Return (X, Y) of the center of cell containing provided text 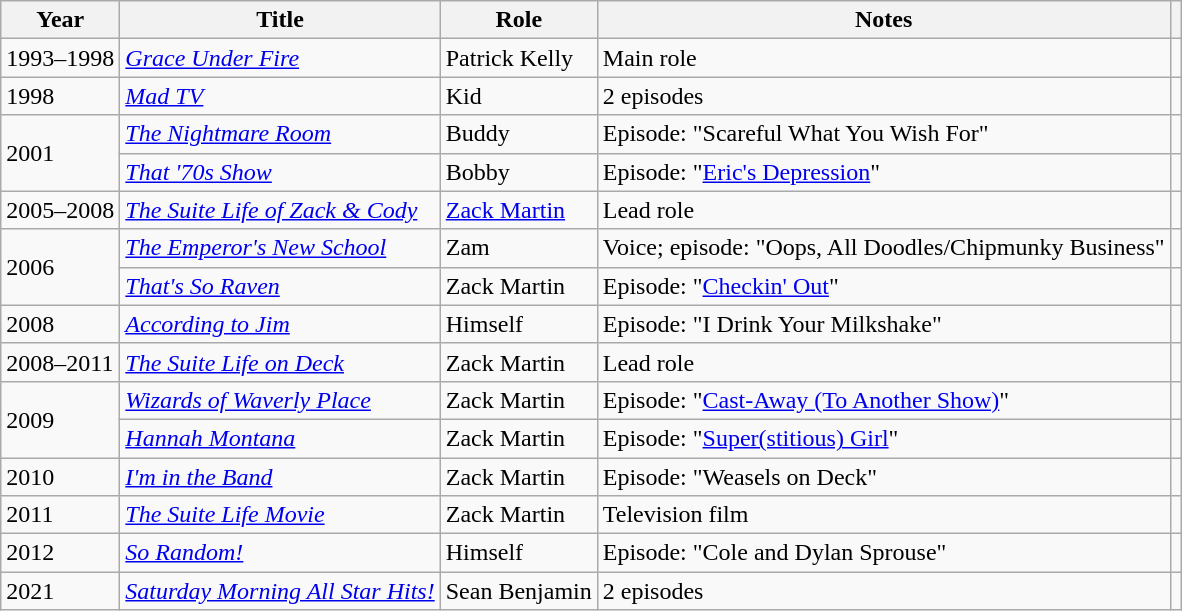
Voice; episode: "Oops, All Doodles/Chipmunky Business" (884, 248)
That '70s Show (280, 172)
Television film (884, 515)
Episode: "Cast-Away (To Another Show)" (884, 400)
Notes (884, 20)
1993–1998 (60, 58)
Sean Benjamin (518, 591)
Role (518, 20)
Kid (518, 96)
The Emperor's New School (280, 248)
Episode: "I Drink Your Milkshake" (884, 324)
Grace Under Fire (280, 58)
Episode: "Weasels on Deck" (884, 477)
The Suite Life Movie (280, 515)
I'm in the Band (280, 477)
Episode: "Cole and Dylan Sprouse" (884, 553)
2012 (60, 553)
Wizards of Waverly Place (280, 400)
The Suite Life on Deck (280, 362)
2008 (60, 324)
Episode: "Eric's Depression" (884, 172)
Episode: "Scareful What You Wish For" (884, 134)
2021 (60, 591)
2009 (60, 419)
1998 (60, 96)
Zam (518, 248)
2006 (60, 267)
2010 (60, 477)
Main role (884, 58)
Mad TV (280, 96)
Hannah Montana (280, 438)
2011 (60, 515)
2005–2008 (60, 210)
Episode: "Super(stitious) Girl" (884, 438)
Title (280, 20)
2008–2011 (60, 362)
Bobby (518, 172)
Year (60, 20)
That's So Raven (280, 286)
So Random! (280, 553)
The Suite Life of Zack & Cody (280, 210)
Saturday Morning All Star Hits! (280, 591)
The Nightmare Room (280, 134)
Buddy (518, 134)
2001 (60, 153)
According to Jim (280, 324)
Episode: "Checkin' Out" (884, 286)
Patrick Kelly (518, 58)
